From the cell containing the given text, extract its center point as [x, y] coordinate. 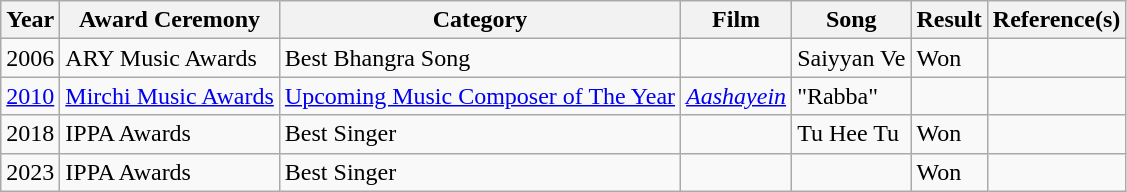
2006 [30, 58]
Mirchi Music Awards [170, 96]
"Rabba" [852, 96]
Tu Hee Tu [852, 134]
Song [852, 20]
2018 [30, 134]
Category [480, 20]
Saiyyan Ve [852, 58]
Result [949, 20]
ARY Music Awards [170, 58]
Upcoming Music Composer of The Year [480, 96]
Film [736, 20]
Aashayein [736, 96]
Best Bhangra Song [480, 58]
2010 [30, 96]
Year [30, 20]
Award Ceremony [170, 20]
2023 [30, 172]
Reference(s) [1056, 20]
